For the text-containing cell, return its midpoint in [x, y] coordinate format. 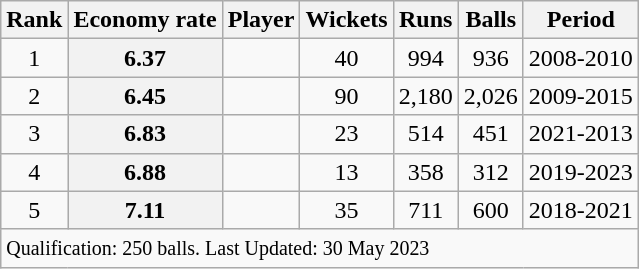
994 [426, 58]
6.83 [145, 134]
711 [426, 210]
1 [34, 58]
451 [490, 134]
5 [34, 210]
2 [34, 96]
2,026 [490, 96]
2009-2015 [580, 96]
2008-2010 [580, 58]
6.45 [145, 96]
6.88 [145, 172]
13 [346, 172]
2021-2013 [580, 134]
Player [261, 20]
35 [346, 210]
Wickets [346, 20]
600 [490, 210]
Qualification: 250 balls. Last Updated: 30 May 2023 [320, 248]
2018-2021 [580, 210]
23 [346, 134]
Rank [34, 20]
2019-2023 [580, 172]
6.37 [145, 58]
Balls [490, 20]
7.11 [145, 210]
Economy rate [145, 20]
Runs [426, 20]
358 [426, 172]
936 [490, 58]
2,180 [426, 96]
Period [580, 20]
90 [346, 96]
3 [34, 134]
40 [346, 58]
514 [426, 134]
4 [34, 172]
312 [490, 172]
